Extract the [X, Y] coordinate from the center of the cell holding the provided text.  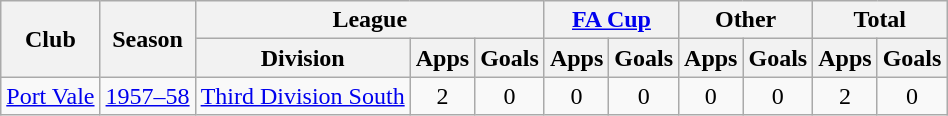
Division [302, 58]
Total [880, 20]
FA Cup [611, 20]
1957–58 [148, 96]
Other [746, 20]
Third Division South [302, 96]
Port Vale [50, 96]
League [370, 20]
Season [148, 39]
Club [50, 39]
